Search for the cell housing the specified text and yield its [X, Y] center coordinate. 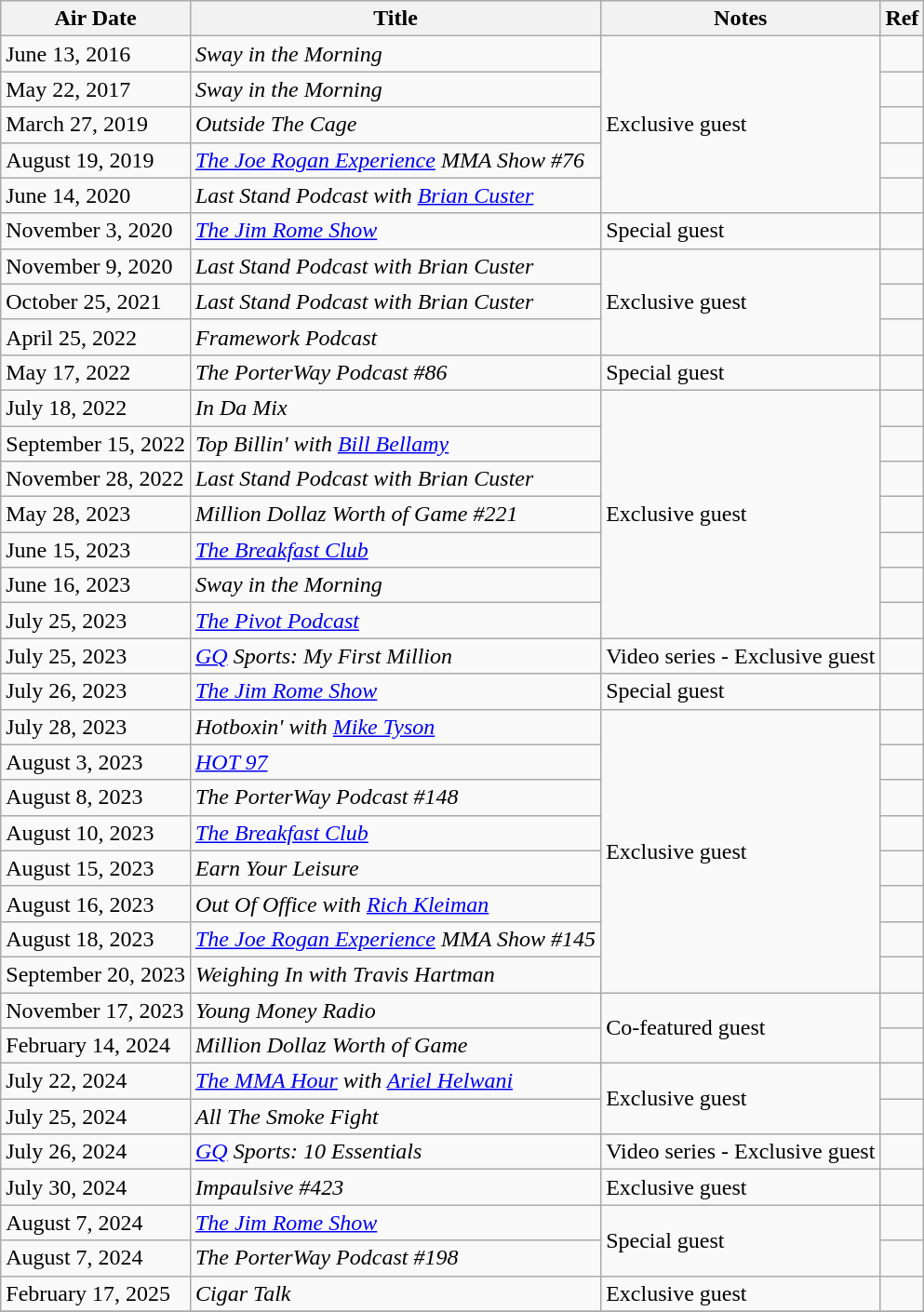
May 22, 2017 [96, 89]
Notes [741, 19]
June 14, 2020 [96, 195]
February 14, 2024 [96, 1046]
Framework Podcast [395, 337]
Million Dollaz Worth of Game [395, 1046]
Top Billin' with Bill Bellamy [395, 444]
Ref [903, 19]
Air Date [96, 19]
The Joe Rogan Experience MMA Show #76 [395, 160]
November 17, 2023 [96, 1010]
July 18, 2022 [96, 408]
All The Smoke Fight [395, 1117]
November 28, 2022 [96, 479]
August 19, 2019 [96, 160]
July 28, 2023 [96, 727]
March 27, 2019 [96, 125]
GQ Sports: My First Million [395, 656]
In Da Mix [395, 408]
Cigar Talk [395, 1293]
The Joe Rogan Experience MMA Show #145 [395, 939]
Weighing In with Travis Hartman [395, 974]
July 25, 2024 [96, 1117]
June 16, 2023 [96, 585]
Co-featured guest [741, 1027]
August 3, 2023 [96, 762]
August 18, 2023 [96, 939]
June 13, 2016 [96, 54]
August 16, 2023 [96, 904]
September 15, 2022 [96, 444]
HOT 97 [395, 762]
July 22, 2024 [96, 1081]
November 3, 2020 [96, 231]
July 26, 2024 [96, 1152]
April 25, 2022 [96, 337]
Impaulsive #423 [395, 1187]
July 26, 2023 [96, 691]
October 25, 2021 [96, 301]
May 28, 2023 [96, 515]
June 15, 2023 [96, 550]
August 10, 2023 [96, 833]
Hotboxin' with Mike Tyson [395, 727]
November 9, 2020 [96, 266]
September 20, 2023 [96, 974]
Out Of Office with Rich Kleiman [395, 904]
May 17, 2022 [96, 372]
Outside The Cage [395, 125]
August 8, 2023 [96, 797]
Million Dollaz Worth of Game #221 [395, 515]
Young Money Radio [395, 1010]
GQ Sports: 10 Essentials [395, 1152]
July 30, 2024 [96, 1187]
Title [395, 19]
Earn Your Leisure [395, 868]
The PorterWay Podcast #86 [395, 372]
The Pivot Podcast [395, 621]
The MMA Hour with Ariel Helwani [395, 1081]
August 15, 2023 [96, 868]
February 17, 2025 [96, 1293]
The PorterWay Podcast #148 [395, 797]
The PorterWay Podcast #198 [395, 1258]
